From the cell containing the given text, extract its center point as [X, Y] coordinate. 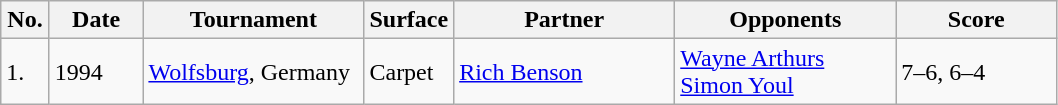
1. [26, 72]
1994 [96, 72]
No. [26, 20]
7–6, 6–4 [976, 72]
Surface [409, 20]
Rich Benson [564, 72]
Wayne Arthurs Simon Youl [786, 72]
Tournament [254, 20]
Opponents [786, 20]
Date [96, 20]
Carpet [409, 72]
Score [976, 20]
Partner [564, 20]
Wolfsburg, Germany [254, 72]
